For the text-containing cell, return its midpoint in (X, Y) coordinate format. 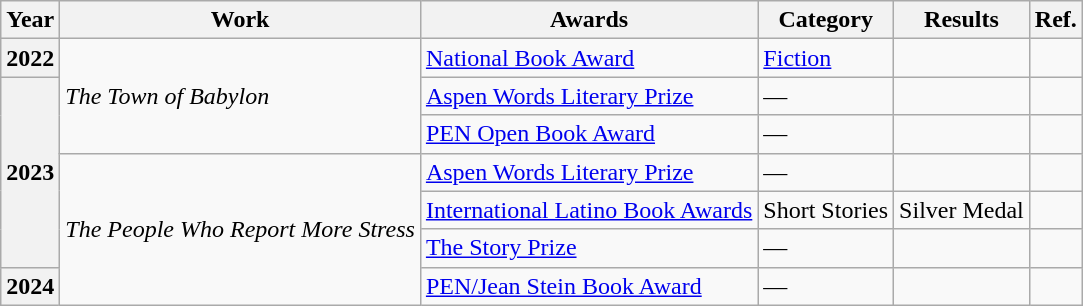
Awards (588, 20)
The Story Prize (588, 248)
PEN/Jean Stein Book Award (588, 286)
Results (962, 20)
Ref. (1056, 20)
Category (826, 20)
Work (240, 20)
2024 (30, 286)
International Latino Book Awards (588, 210)
PEN Open Book Award (588, 134)
The People Who Report More Stress (240, 229)
2022 (30, 58)
The Town of Babylon (240, 96)
Year (30, 20)
Silver Medal (962, 210)
Short Stories (826, 210)
Fiction (826, 58)
2023 (30, 172)
National Book Award (588, 58)
